Identify which cell holds the provided text, then report its (x, y) central coordinate. 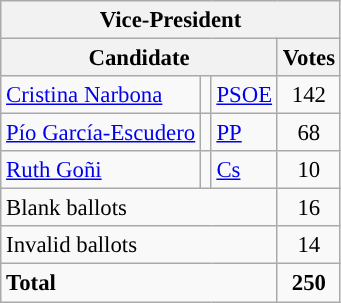
14 (308, 245)
Candidate (140, 58)
Cristina Narbona (101, 95)
Pío García-Escudero (101, 133)
Invalid ballots (140, 245)
Total (140, 283)
PSOE (244, 95)
Blank ballots (140, 208)
Votes (308, 58)
16 (308, 208)
Ruth Goñi (101, 170)
10 (308, 170)
68 (308, 133)
PP (244, 133)
142 (308, 95)
Vice-President (171, 20)
Cs (244, 170)
250 (308, 283)
